Pinpoint the cell where the given text exists, returning its [X, Y] midpoint coordinate. 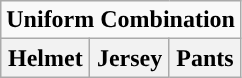
Jersey [130, 58]
Helmet [46, 58]
Pants [204, 58]
Uniform Combination [121, 20]
